Output the [X, Y] coordinate of the center of the cell containing the given text.  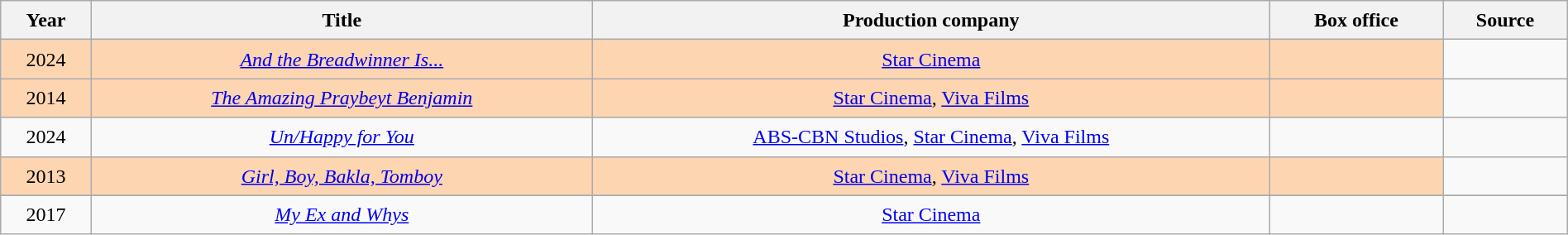
2013 [46, 175]
Un/Happy for You [342, 137]
Year [46, 20]
ABS-CBN Studios, Star Cinema, Viva Films [931, 137]
My Ex and Whys [342, 215]
Girl, Boy, Bakla, Tomboy [342, 175]
The Amazing Praybeyt Benjamin [342, 98]
Production company [931, 20]
Source [1505, 20]
And the Breadwinner Is... [342, 60]
Title [342, 20]
2014 [46, 98]
Box office [1356, 20]
2017 [46, 215]
